Return the (X, Y) coordinate for the center point of the cell that contains the specified text.  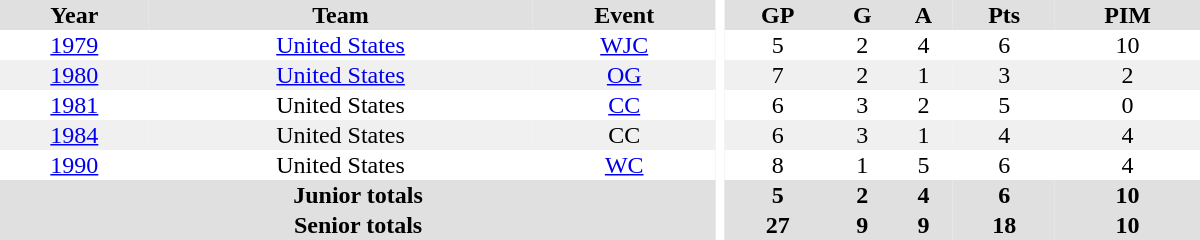
Team (341, 15)
Year (74, 15)
WJC (624, 45)
1990 (74, 165)
WC (624, 165)
A (924, 15)
27 (778, 225)
1980 (74, 75)
18 (1004, 225)
PIM (1128, 15)
GP (778, 15)
Junior totals (358, 195)
7 (778, 75)
Senior totals (358, 225)
1984 (74, 135)
OG (624, 75)
G (862, 15)
8 (778, 165)
1979 (74, 45)
0 (1128, 105)
1981 (74, 105)
Event (624, 15)
Pts (1004, 15)
